Detect which cell encompasses the target text, then output its [X, Y] center coordinate. 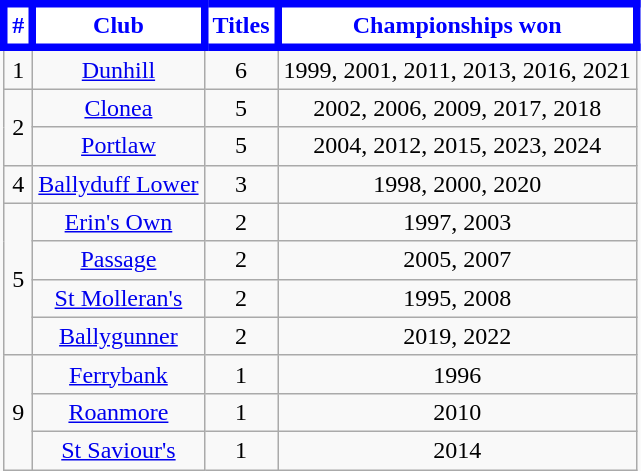
Dunhill [118, 68]
6 [241, 68]
2005, 2007 [457, 260]
Ballygunner [118, 336]
9 [18, 412]
1998, 2000, 2020 [457, 184]
Clonea [118, 108]
Club [118, 26]
Erin's Own [118, 222]
Titles [241, 26]
# [18, 26]
4 [18, 184]
2014 [457, 450]
2019, 2022 [457, 336]
2002, 2006, 2009, 2017, 2018 [457, 108]
Roanmore [118, 412]
Passage [118, 260]
1997, 2003 [457, 222]
1995, 2008 [457, 298]
St Saviour's [118, 450]
Ferrybank [118, 374]
1999, 2001, 2011, 2013, 2016, 2021 [457, 68]
2010 [457, 412]
1996 [457, 374]
2004, 2012, 2015, 2023, 2024 [457, 146]
Portlaw [118, 146]
Ballyduff Lower [118, 184]
St Molleran's [118, 298]
Championships won [457, 26]
3 [241, 184]
